Return (x, y) of the center of cell containing provided text 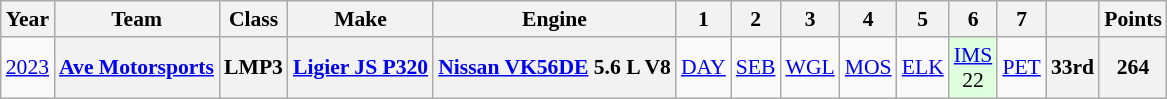
WGL (810, 68)
LMP3 (254, 68)
Ave Motorsports (136, 68)
Year (28, 19)
1 (704, 19)
2023 (28, 68)
Class (254, 19)
5 (923, 19)
ELK (923, 68)
PET (1022, 68)
Make (360, 19)
2 (756, 19)
Nissan VK56DE 5.6 L V8 (554, 68)
33rd (1072, 68)
3 (810, 19)
264 (1133, 68)
7 (1022, 19)
6 (974, 19)
Points (1133, 19)
Engine (554, 19)
IMS22 (974, 68)
Ligier JS P320 (360, 68)
DAY (704, 68)
SEB (756, 68)
Team (136, 19)
4 (868, 19)
MOS (868, 68)
